Determine the [x, y] coordinate at the center of the cell enclosing the given text.  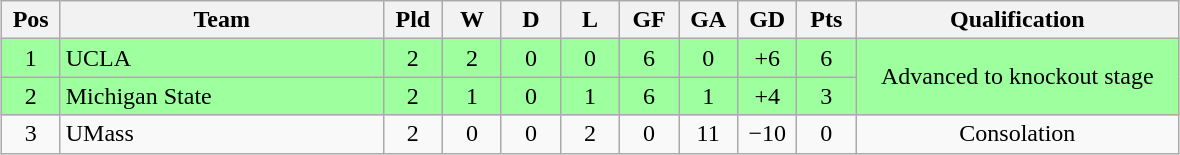
D [530, 20]
Pos [30, 20]
UMass [222, 134]
Consolation [1018, 134]
Qualification [1018, 20]
GD [768, 20]
Team [222, 20]
Advanced to knockout stage [1018, 77]
−10 [768, 134]
L [590, 20]
Michigan State [222, 96]
+4 [768, 96]
+6 [768, 58]
GF [650, 20]
W [472, 20]
11 [708, 134]
UCLA [222, 58]
Pts [826, 20]
Pld [412, 20]
GA [708, 20]
